Identify which cell holds the provided text, then report its (X, Y) central coordinate. 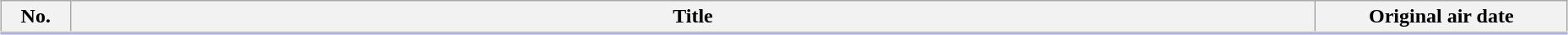
Title (693, 17)
Original air date (1441, 17)
No. (35, 17)
